Search for the cell housing the specified text and yield its (X, Y) center coordinate. 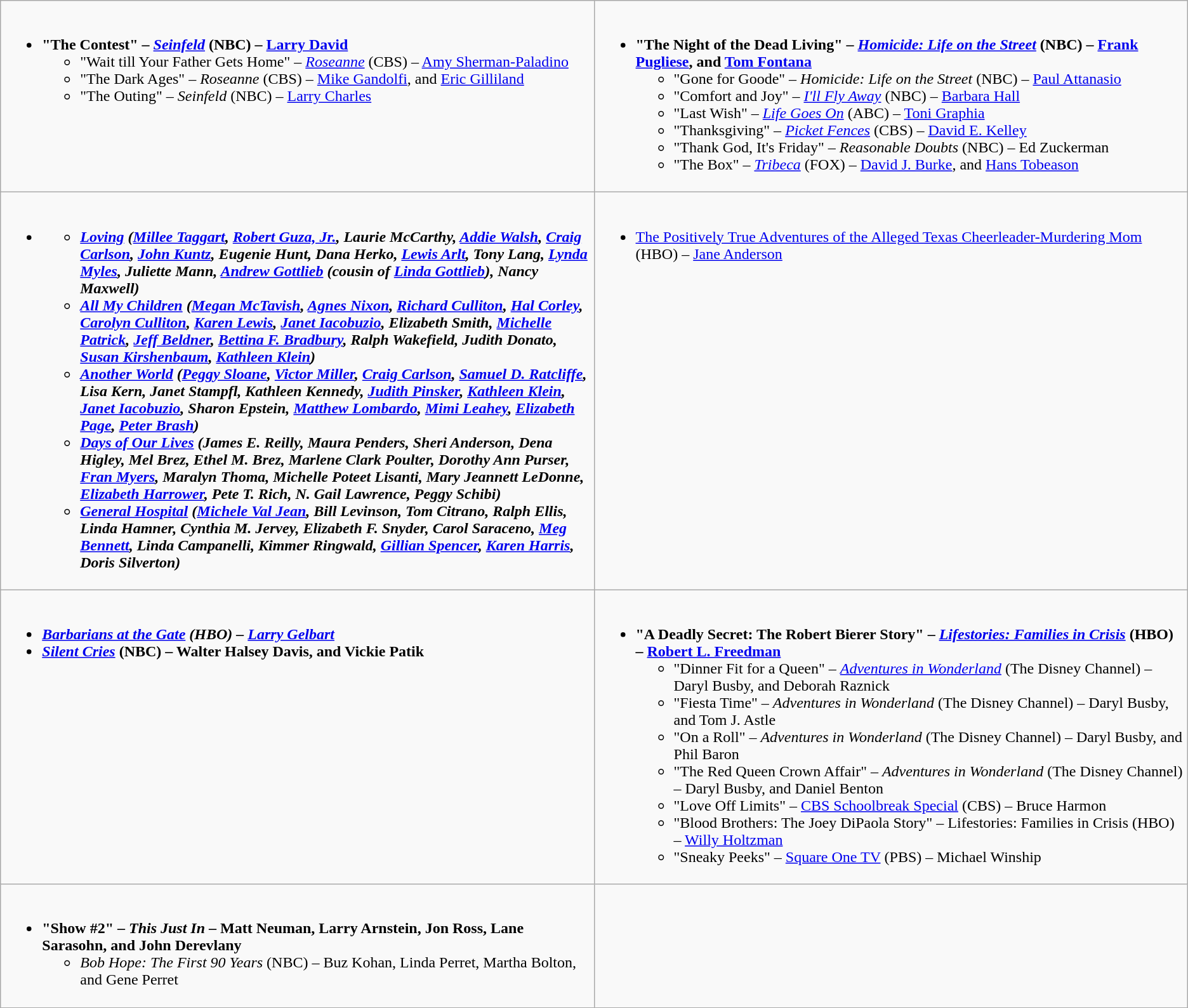
Barbarians at the Gate (HBO) – Larry GelbartSilent Cries (NBC) – Walter Halsey Davis, and Vickie Patik (297, 737)
The Positively True Adventures of the Alleged Texas Cheerleader-Murdering Mom (HBO) – Jane Anderson (891, 391)
